For the text-containing cell, return its midpoint in (x, y) coordinate format. 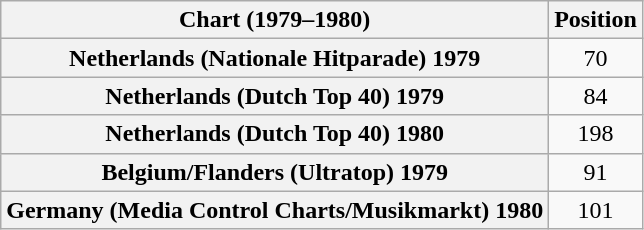
Belgium/Flanders (Ultratop) 1979 (275, 172)
70 (596, 58)
Chart (1979–1980) (275, 20)
Germany (Media Control Charts/Musikmarkt) 1980 (275, 210)
Netherlands (Nationale Hitparade) 1979 (275, 58)
Netherlands (Dutch Top 40) 1980 (275, 134)
91 (596, 172)
Position (596, 20)
198 (596, 134)
84 (596, 96)
Netherlands (Dutch Top 40) 1979 (275, 96)
101 (596, 210)
